Scan for the cell matching the given text and deliver its [X, Y] coordinate at center. 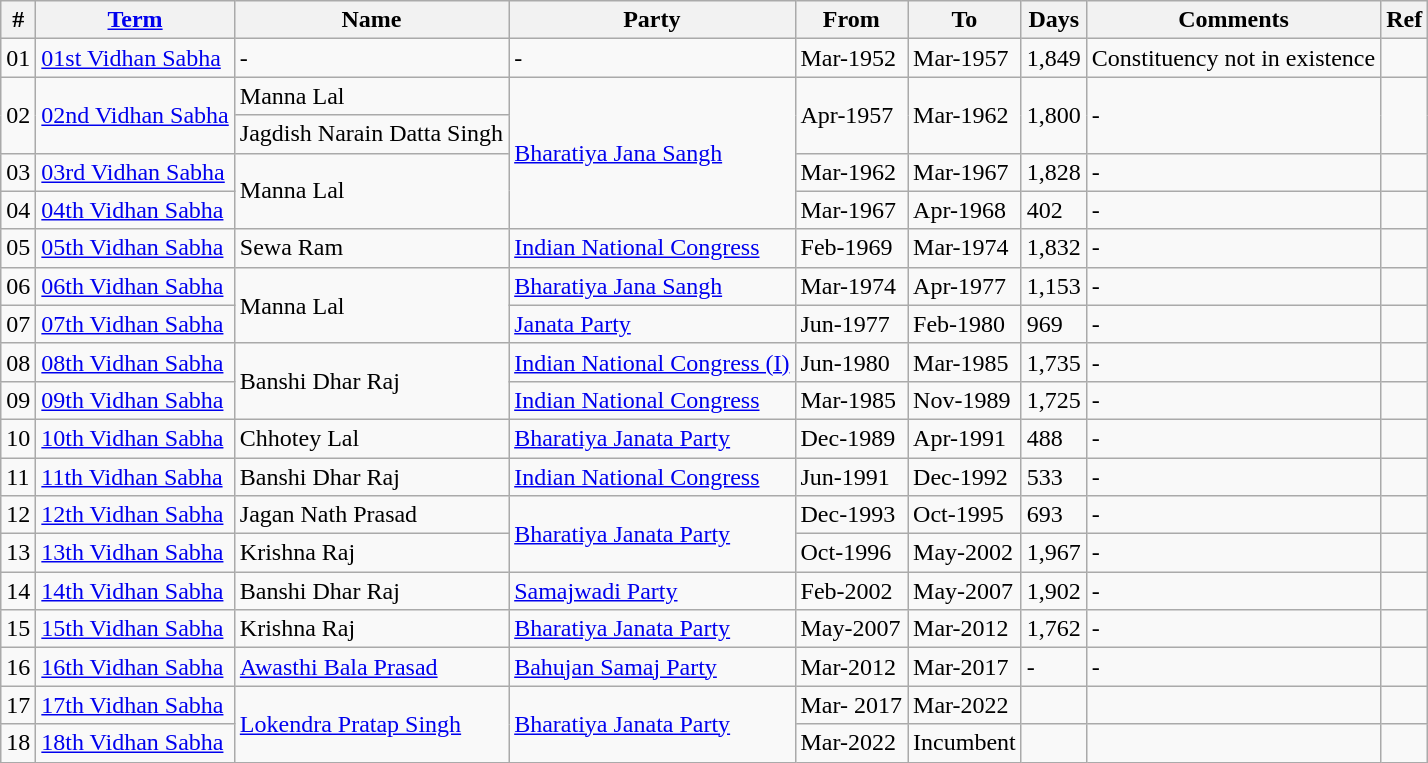
02nd Vidhan Sabha [135, 115]
16 [18, 667]
Feb-1969 [852, 248]
09 [18, 400]
1,800 [1054, 115]
03rd Vidhan Sabha [135, 172]
09th Vidhan Sabha [135, 400]
02 [18, 115]
Jun-1991 [852, 477]
1,725 [1054, 400]
Name [371, 20]
13th Vidhan Sabha [135, 553]
693 [1054, 515]
402 [1054, 210]
Oct-1995 [965, 515]
Feb-2002 [852, 591]
Ref [1404, 20]
Mar-2017 [965, 667]
Party [652, 20]
11th Vidhan Sabha [135, 477]
Dec-1993 [852, 515]
May-2002 [965, 553]
17th Vidhan Sabha [135, 705]
Sewa Ram [371, 248]
Incumbent [965, 743]
07 [18, 324]
06th Vidhan Sabha [135, 286]
01 [18, 58]
Awasthi Bala Prasad [371, 667]
Jun-1977 [852, 324]
Nov-1989 [965, 400]
05th Vidhan Sabha [135, 248]
Mar- 2017 [852, 705]
Janata Party [652, 324]
Constituency not in existence [1233, 58]
06 [18, 286]
03 [18, 172]
1,967 [1054, 553]
16th Vidhan Sabha [135, 667]
05 [18, 248]
1,849 [1054, 58]
07th Vidhan Sabha [135, 324]
17 [18, 705]
Mar-1952 [852, 58]
18th Vidhan Sabha [135, 743]
Bahujan Samaj Party [652, 667]
10 [18, 438]
Lokendra Pratap Singh [371, 724]
533 [1054, 477]
04 [18, 210]
969 [1054, 324]
Jun-1980 [852, 362]
08 [18, 362]
1,735 [1054, 362]
Feb-1980 [965, 324]
Comments [1233, 20]
# [18, 20]
10th Vidhan Sabha [135, 438]
04th Vidhan Sabha [135, 210]
Jagan Nath Prasad [371, 515]
Indian National Congress (I) [652, 362]
Chhotey Lal [371, 438]
11 [18, 477]
Apr-1957 [852, 115]
Apr-1977 [965, 286]
1,153 [1054, 286]
18 [18, 743]
From [852, 20]
15th Vidhan Sabha [135, 629]
Dec-1992 [965, 477]
Apr-1968 [965, 210]
Jagdish Narain Datta Singh [371, 134]
1,902 [1054, 591]
1,832 [1054, 248]
12 [18, 515]
1,762 [1054, 629]
14 [18, 591]
To [965, 20]
Mar-1957 [965, 58]
15 [18, 629]
Apr-1991 [965, 438]
Days [1054, 20]
Oct-1996 [852, 553]
Term [135, 20]
Samajwadi Party [652, 591]
1,828 [1054, 172]
13 [18, 553]
488 [1054, 438]
08th Vidhan Sabha [135, 362]
14th Vidhan Sabha [135, 591]
12th Vidhan Sabha [135, 515]
Dec-1989 [852, 438]
01st Vidhan Sabha [135, 58]
